Pinpoint the cell where the given text exists, returning its (x, y) midpoint coordinate. 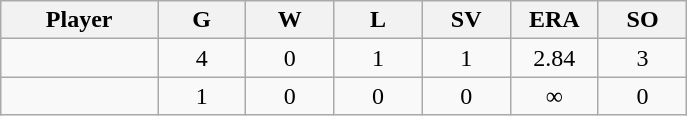
2.84 (554, 58)
L (378, 20)
4 (202, 58)
∞ (554, 96)
SV (466, 20)
SO (642, 20)
3 (642, 58)
Player (80, 20)
W (290, 20)
ERA (554, 20)
G (202, 20)
